Detect which cell encompasses the target text, then output its [x, y] center coordinate. 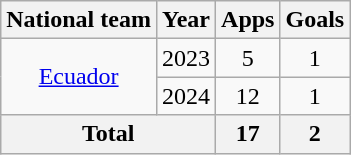
2023 [186, 58]
2024 [186, 96]
2 [315, 134]
12 [248, 96]
Apps [248, 20]
Year [186, 20]
National team [79, 20]
17 [248, 134]
5 [248, 58]
Goals [315, 20]
Ecuador [79, 77]
Total [108, 134]
